Return the (X, Y) coordinate for the center point of the cell that contains the specified text.  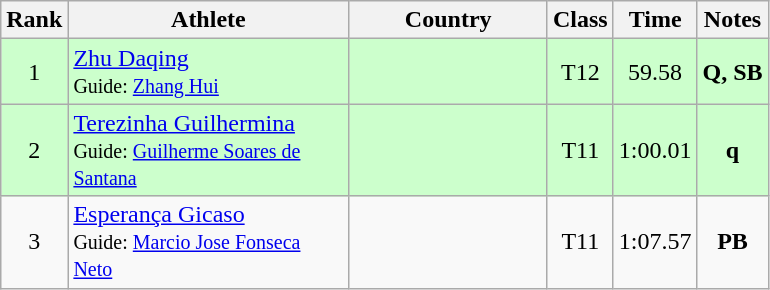
Q, SB (732, 72)
q (732, 150)
Time (655, 20)
1:07.57 (655, 242)
3 (34, 242)
Athlete (208, 20)
Notes (732, 20)
Rank (34, 20)
Zhu DaqingGuide: Zhang Hui (208, 72)
2 (34, 150)
PB (732, 242)
Esperança GicasoGuide: Marcio Jose Fonseca Neto (208, 242)
1:00.01 (655, 150)
Terezinha GuilherminaGuide: Guilherme Soares de Santana (208, 150)
59.58 (655, 72)
Class (580, 20)
1 (34, 72)
Country (448, 20)
T12 (580, 72)
